Identify which cell holds the provided text, then report its [X, Y] central coordinate. 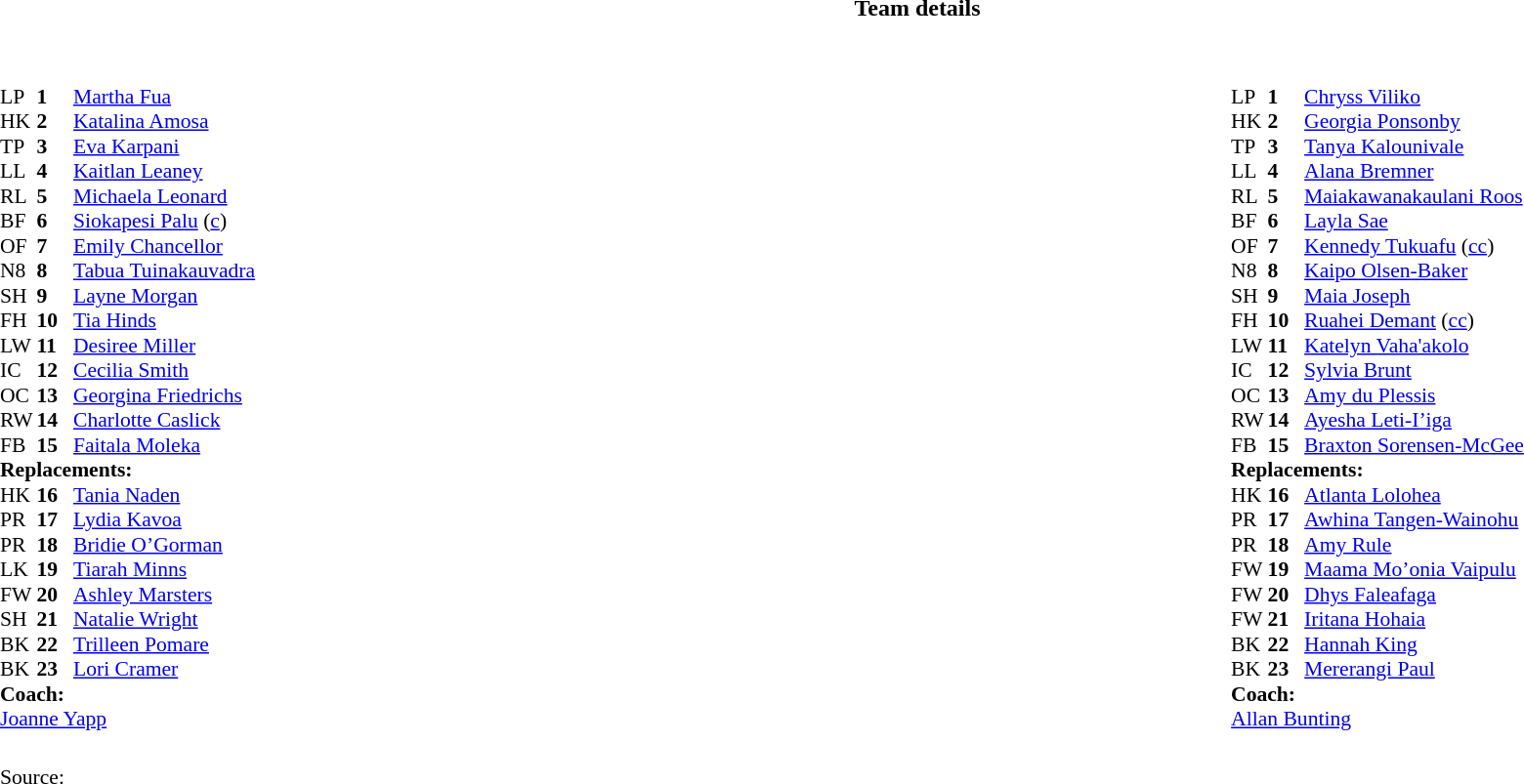
Martha Fua [164, 97]
Cecilia Smith [164, 370]
Hannah King [1415, 644]
Tabua Tuinakauvadra [164, 270]
Emily Chancellor [164, 246]
Layne Morgan [164, 296]
Trilleen Pomare [164, 644]
Eva Karpani [164, 146]
Natalie Wright [164, 620]
Lori Cramer [164, 669]
Desiree Miller [164, 346]
Katalina Amosa [164, 122]
Sylvia Brunt [1415, 370]
Dhys Faleafaga [1415, 595]
Mererangi Paul [1415, 669]
Michaela Leonard [164, 196]
Bridie O’Gorman [164, 545]
Iritana Hohaia [1415, 620]
Kaipo Olsen-Baker [1415, 270]
Charlotte Caslick [164, 421]
Siokapesi Palu (c) [164, 222]
Georgina Friedrichs [164, 395]
Lydia Kavoa [164, 520]
Maama Mo’onia Vaipulu [1415, 569]
Ashley Marsters [164, 595]
Alana Bremner [1415, 171]
Chryss Viliko [1415, 97]
Tania Naden [164, 495]
Joanne Yapp [127, 720]
LK [19, 569]
Kennedy Tukuafu (cc) [1415, 246]
Atlanta Lolohea [1415, 495]
Awhina Tangen-Wainohu [1415, 520]
Maiakawanakaulani Roos [1415, 196]
Braxton Sorensen-McGee [1415, 445]
Katelyn Vaha'akolo [1415, 346]
Faitala Moleka [164, 445]
Georgia Ponsonby [1415, 122]
Ayesha Leti-I’iga [1415, 421]
Maia Joseph [1415, 296]
Allan Bunting [1377, 720]
Amy Rule [1415, 545]
Tanya Kalounivale [1415, 146]
Layla Sae [1415, 222]
Tia Hinds [164, 321]
Kaitlan Leaney [164, 171]
Tiarah Minns [164, 569]
Ruahei Demant (cc) [1415, 321]
Amy du Plessis [1415, 395]
